Extract the [x, y] coordinate from the center of the cell holding the provided text.  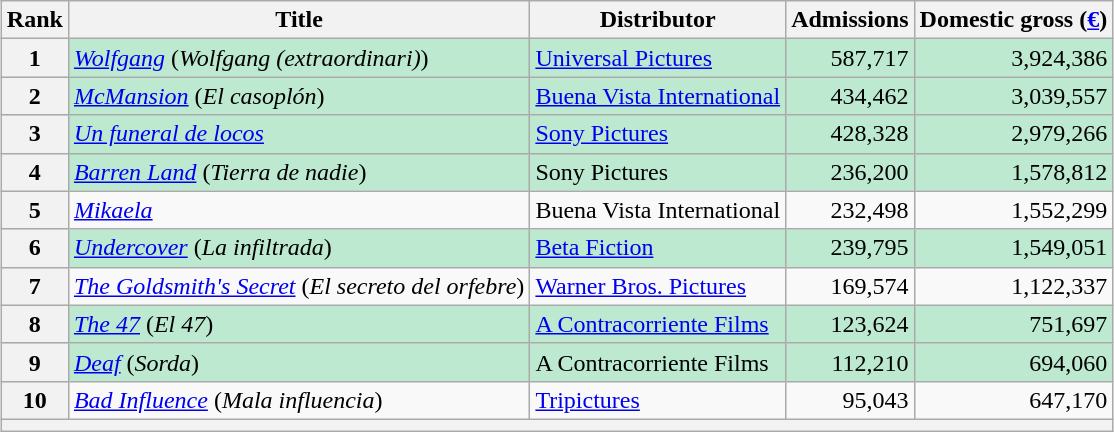
Warner Bros. Pictures [658, 286]
1,122,337 [1014, 286]
Un funeral de locos [298, 134]
Tripictures [658, 400]
Wolfgang (Wolfgang (extraordinari)) [298, 58]
4 [34, 172]
McMansion (El casoplón) [298, 96]
3 [34, 134]
1 [34, 58]
Universal Pictures [658, 58]
751,697 [1014, 324]
6 [34, 248]
2 [34, 96]
169,574 [850, 286]
8 [34, 324]
236,200 [850, 172]
Beta Fiction [658, 248]
10 [34, 400]
3,039,557 [1014, 96]
647,170 [1014, 400]
587,717 [850, 58]
2,979,266 [1014, 134]
694,060 [1014, 362]
5 [34, 210]
1,549,051 [1014, 248]
The 47 (El 47) [298, 324]
The Goldsmith's Secret (El secreto del orfebre) [298, 286]
1,552,299 [1014, 210]
Domestic gross (€) [1014, 20]
Bad Influence (Mala influencia) [298, 400]
Admissions [850, 20]
Distributor [658, 20]
434,462 [850, 96]
Barren Land (Tierra de nadie) [298, 172]
239,795 [850, 248]
Undercover (La infiltrada) [298, 248]
3,924,386 [1014, 58]
95,043 [850, 400]
123,624 [850, 324]
Title [298, 20]
Mikaela [298, 210]
9 [34, 362]
112,210 [850, 362]
Rank [34, 20]
7 [34, 286]
1,578,812 [1014, 172]
232,498 [850, 210]
428,328 [850, 134]
Deaf (Sorda) [298, 362]
